Identify which cell holds the provided text, then report its (X, Y) central coordinate. 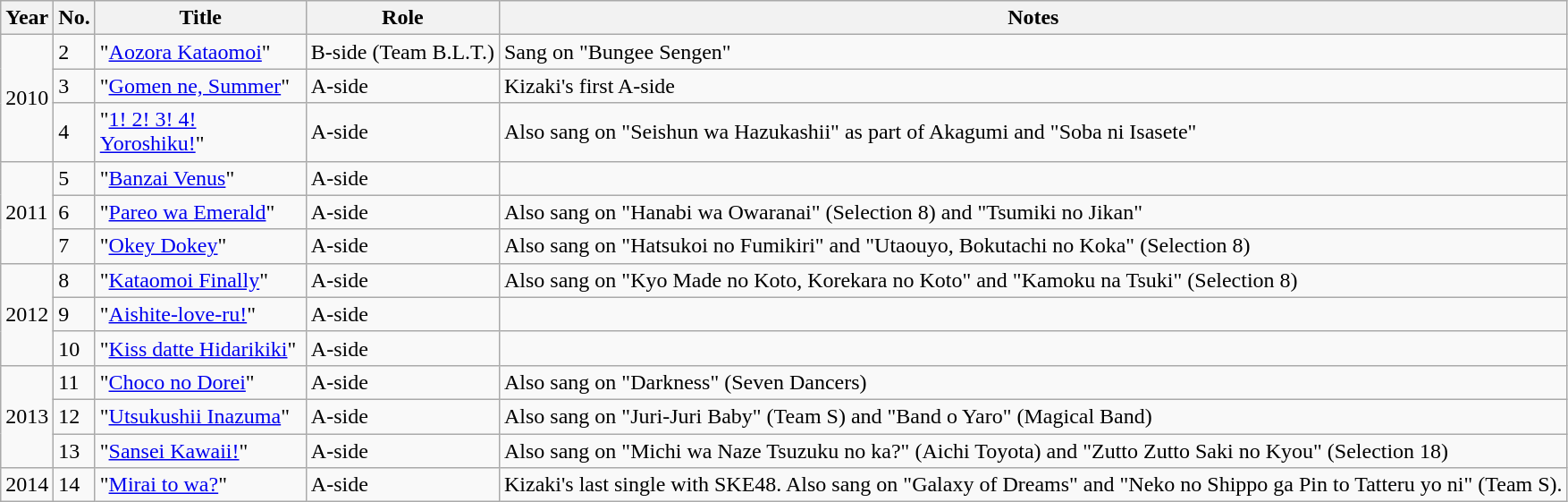
"Kiss datte Hidarikiki" (200, 348)
11 (74, 382)
"Aishite-love-ru!" (200, 314)
Also sang on "Michi wa Naze Tsuzuku no ka?" (Aichi Toyota) and "Zutto Zutto Saki no Kyou" (Selection 18) (1033, 450)
Title (200, 18)
2012 (27, 314)
"Gomen ne, Summer" (200, 86)
Notes (1033, 18)
"Pareo wa Emerald" (200, 212)
Role (402, 18)
8 (74, 280)
"Choco no Dorei" (200, 382)
10 (74, 348)
Kizaki's last single with SKE48. Also sang on "Galaxy of Dreams" and "Neko no Shippo ga Pin to Tatteru yo ni" (Team S). (1033, 485)
Sang on "Bungee Sengen" (1033, 52)
9 (74, 314)
3 (74, 86)
7 (74, 246)
5 (74, 178)
Year (27, 18)
2011 (27, 212)
"Banzai Venus" (200, 178)
Also sang on "Hatsukoi no Fumikiri" and "Utaouyo, Bokutachi no Koka" (Selection 8) (1033, 246)
Kizaki's first A-side (1033, 86)
"Mirai to wa?" (200, 485)
2013 (27, 416)
"1! 2! 3! 4! Yoroshiku!" (200, 132)
"Aozora Kataomoi" (200, 52)
Also sang on "Hanabi wa Owaranai" (Selection 8) and "Tsumiki no Jikan" (1033, 212)
Also sang on "Juri-Juri Baby" (Team S) and "Band o Yaro" (Magical Band) (1033, 416)
14 (74, 485)
Also sang on "Darkness" (Seven Dancers) (1033, 382)
"Kataomoi Finally" (200, 280)
6 (74, 212)
"Okey Dokey" (200, 246)
No. (74, 18)
4 (74, 132)
Also sang on "Kyo Made no Koto, Korekara no Koto" and "Kamoku na Tsuki" (Selection 8) (1033, 280)
"Utsukushii Inazuma" (200, 416)
2010 (27, 98)
"Sansei Kawaii!" (200, 450)
2 (74, 52)
2014 (27, 485)
13 (74, 450)
B-side (Team B.L.T.) (402, 52)
12 (74, 416)
Also sang on "Seishun wa Hazukashii" as part of Akagumi and "Soba ni Isasete" (1033, 132)
